Locate the cell with the specified text and output its (X, Y) center coordinate. 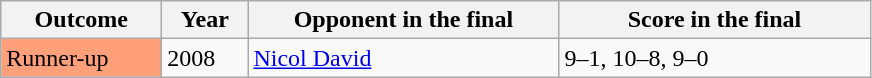
2008 (205, 58)
9–1, 10–8, 9–0 (714, 58)
Score in the final (714, 20)
Opponent in the final (404, 20)
Nicol David (404, 58)
Runner-up (82, 58)
Year (205, 20)
Outcome (82, 20)
